For the text-containing cell, return its midpoint in [X, Y] coordinate format. 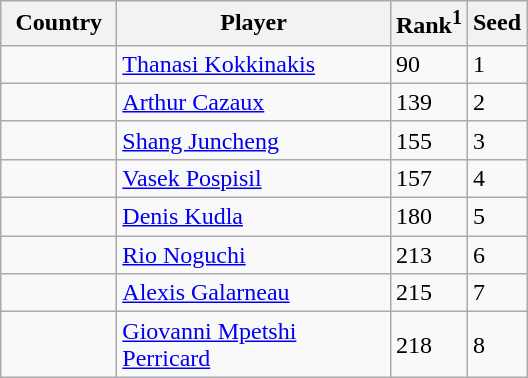
8 [496, 344]
157 [428, 178]
213 [428, 255]
139 [428, 102]
90 [428, 64]
2 [496, 102]
Seed [496, 24]
Alexis Galarneau [254, 293]
Rank1 [428, 24]
215 [428, 293]
3 [496, 140]
180 [428, 217]
7 [496, 293]
218 [428, 344]
Rio Noguchi [254, 255]
Country [59, 24]
155 [428, 140]
Thanasi Kokkinakis [254, 64]
6 [496, 255]
4 [496, 178]
Player [254, 24]
Shang Juncheng [254, 140]
Vasek Pospisil [254, 178]
5 [496, 217]
Denis Kudla [254, 217]
1 [496, 64]
Giovanni Mpetshi Perricard [254, 344]
Arthur Cazaux [254, 102]
